Detect which cell encompasses the target text, then output its (X, Y) center coordinate. 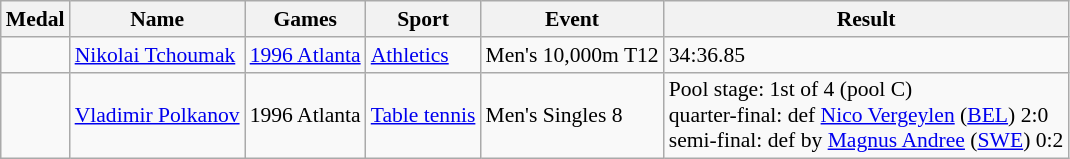
Result (866, 19)
Athletics (424, 55)
Table tennis (424, 116)
Men's Singles 8 (572, 116)
Pool stage: 1st of 4 (pool C)quarter-final: def Nico Vergeylen (BEL) 2:0semi-final: def by Magnus Andree (SWE) 0:2 (866, 116)
Sport (424, 19)
Vladimir Polkanov (158, 116)
34:36.85 (866, 55)
Name (158, 19)
Event (572, 19)
Nikolai Tchoumak (158, 55)
Games (306, 19)
Men's 10,000m T12 (572, 55)
Medal (36, 19)
